Locate the cell with the specified text and output its [x, y] center coordinate. 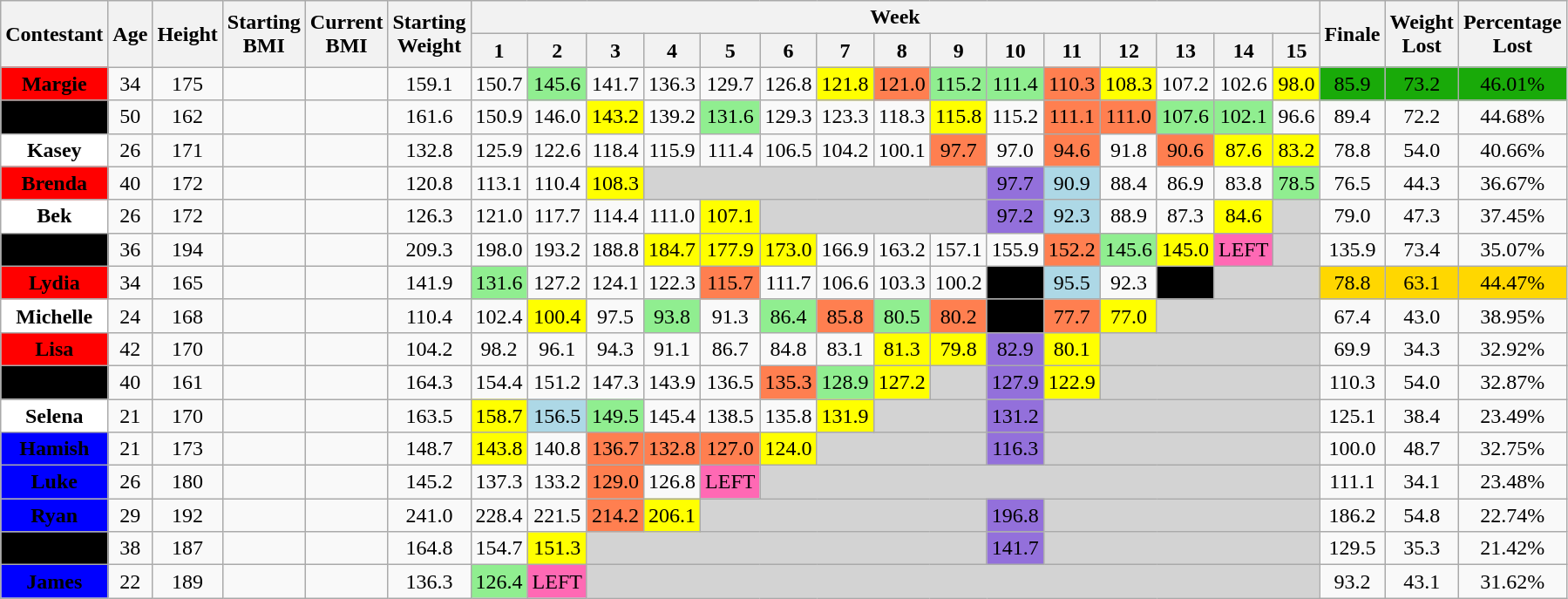
87.3 [1185, 216]
120.8 [429, 183]
103.3 [901, 282]
80.5 [901, 316]
107.1 [730, 216]
90.9 [1072, 183]
154.7 [499, 548]
157.1 [959, 249]
193.2 [557, 249]
145.4 [673, 416]
34.3 [1422, 349]
126.3 [429, 216]
107.2 [1185, 84]
Graham [54, 249]
Ryan [54, 515]
96.6 [1297, 117]
100.2 [959, 282]
91.8 [1128, 150]
44.68% [1512, 117]
100.0 [1353, 449]
124.1 [615, 282]
38 [131, 548]
Lydia [54, 282]
145.2 [429, 482]
77.0 [1128, 316]
22.74% [1512, 515]
StartingWeight [429, 34]
Lisa [54, 349]
43.1 [1422, 582]
83.8 [1243, 183]
Kasey [54, 150]
168 [187, 316]
149.5 [615, 416]
155.9 [1015, 249]
32.75% [1512, 449]
135.3 [788, 382]
214.2 [615, 515]
164.8 [429, 548]
154.4 [499, 382]
5 [730, 51]
35.07% [1512, 249]
162 [187, 117]
Margie [54, 84]
77.7 [1072, 316]
Finale [1353, 34]
73.2 [1422, 84]
Luke [54, 482]
24 [131, 316]
106.6 [845, 282]
86.7 [730, 349]
122.3 [673, 282]
47.3 [1422, 216]
125.9 [499, 150]
8 [901, 51]
80.1 [1072, 349]
136.5 [730, 382]
143.8 [499, 449]
WeightLost [1422, 34]
102.4 [499, 316]
151.3 [557, 548]
38.95% [1512, 316]
Simon [54, 382]
125.1 [1353, 416]
CurrentBMI [347, 34]
Contestant [54, 34]
159.1 [429, 84]
145.0 [1185, 249]
Alex [54, 117]
158.7 [499, 416]
186.2 [1353, 515]
83.1 [845, 349]
122.9 [1072, 382]
137.3 [499, 482]
10 [1015, 51]
129.0 [615, 482]
88.9 [1128, 216]
189 [187, 582]
164.3 [429, 382]
32.92% [1512, 349]
PercentageLost [1512, 34]
136.7 [615, 449]
150.7 [499, 84]
115.8 [959, 117]
Shane [54, 548]
97.0 [1015, 150]
171 [187, 150]
165 [187, 282]
156.5 [557, 416]
97.5 [615, 316]
124.0 [788, 449]
James [54, 582]
73.4 [1422, 249]
95.5 [1072, 282]
173.0 [788, 249]
161.6 [429, 117]
Michelle [54, 316]
Age [131, 34]
241.0 [429, 515]
100.1 [901, 150]
196.8 [1015, 515]
Height [187, 34]
48.7 [1422, 449]
Hamish [54, 449]
150.9 [499, 117]
221.5 [557, 515]
36 [131, 249]
11 [1072, 51]
34.1 [1422, 482]
80.2 [959, 316]
118.3 [901, 117]
100.4 [557, 316]
121.8 [845, 84]
135.8 [788, 416]
192 [187, 515]
84.6 [1243, 216]
139.2 [673, 117]
13 [1185, 51]
9 [959, 51]
114.4 [615, 216]
206.1 [673, 515]
129.3 [788, 117]
81.1 [1015, 316]
117.7 [557, 216]
54.8 [1422, 515]
46.01% [1512, 84]
184.7 [673, 249]
93.8 [673, 316]
115.7 [730, 282]
31.62% [1512, 582]
36.67% [1512, 183]
87.6 [1243, 150]
140.8 [557, 449]
106.5 [788, 150]
2 [557, 51]
129.7 [730, 84]
72.2 [1422, 117]
86.9 [1185, 183]
85.9 [1353, 84]
Selena [54, 416]
91.1 [673, 349]
198.0 [499, 249]
79.8 [959, 349]
175 [187, 84]
100.6 [1015, 282]
23.48% [1512, 482]
91.3 [730, 316]
44.3 [1422, 183]
79.0 [1353, 216]
111.7 [788, 282]
147.3 [615, 382]
90.6 [1185, 150]
194 [187, 249]
143.2 [615, 117]
83.2 [1297, 150]
163.5 [429, 416]
32.87% [1512, 382]
94.6 [1072, 150]
67.4 [1353, 316]
76.5 [1353, 183]
128.9 [845, 382]
135.9 [1353, 249]
97.2 [1015, 216]
23.49% [1512, 416]
81.3 [901, 349]
141.9 [429, 282]
123.3 [845, 117]
209.3 [429, 249]
StartingBMI [263, 34]
35.3 [1422, 548]
37.45% [1512, 216]
63.1 [1422, 282]
143.9 [673, 382]
38.4 [1422, 416]
116.3 [1015, 449]
163.2 [901, 249]
7 [845, 51]
107.6 [1185, 117]
148.7 [429, 449]
89.4 [1353, 117]
146.0 [557, 117]
84.8 [788, 349]
115.9 [673, 150]
43.0 [1422, 316]
102.1 [1243, 117]
12 [1128, 51]
138.5 [730, 416]
180 [187, 482]
102.6 [1243, 84]
1 [499, 51]
42 [131, 349]
Week [895, 17]
14 [1243, 51]
98.2 [499, 349]
69.9 [1353, 349]
188.8 [615, 249]
Bek [54, 216]
21.42% [1512, 548]
40.66% [1512, 150]
173 [187, 449]
129.5 [1353, 548]
113.1 [499, 183]
127.0 [730, 449]
98.0 [1297, 84]
126.4 [499, 582]
88.4 [1128, 183]
86.4 [788, 316]
127.9 [1015, 382]
118.4 [615, 150]
22 [131, 582]
177.9 [730, 249]
44.47% [1512, 282]
131.9 [845, 416]
161 [187, 382]
187 [187, 548]
78.5 [1297, 183]
151.2 [557, 382]
133.2 [557, 482]
4 [673, 51]
131.2 [1015, 416]
3 [615, 51]
85.8 [845, 316]
29 [131, 515]
6 [788, 51]
94.3 [615, 349]
Brenda [54, 183]
96.1 [557, 349]
82.9 [1015, 349]
152.2 [1072, 249]
228.4 [499, 515]
122.6 [557, 150]
15 [1297, 51]
166.9 [845, 249]
50 [131, 117]
